Identify which cell holds the provided text, then report its [x, y] central coordinate. 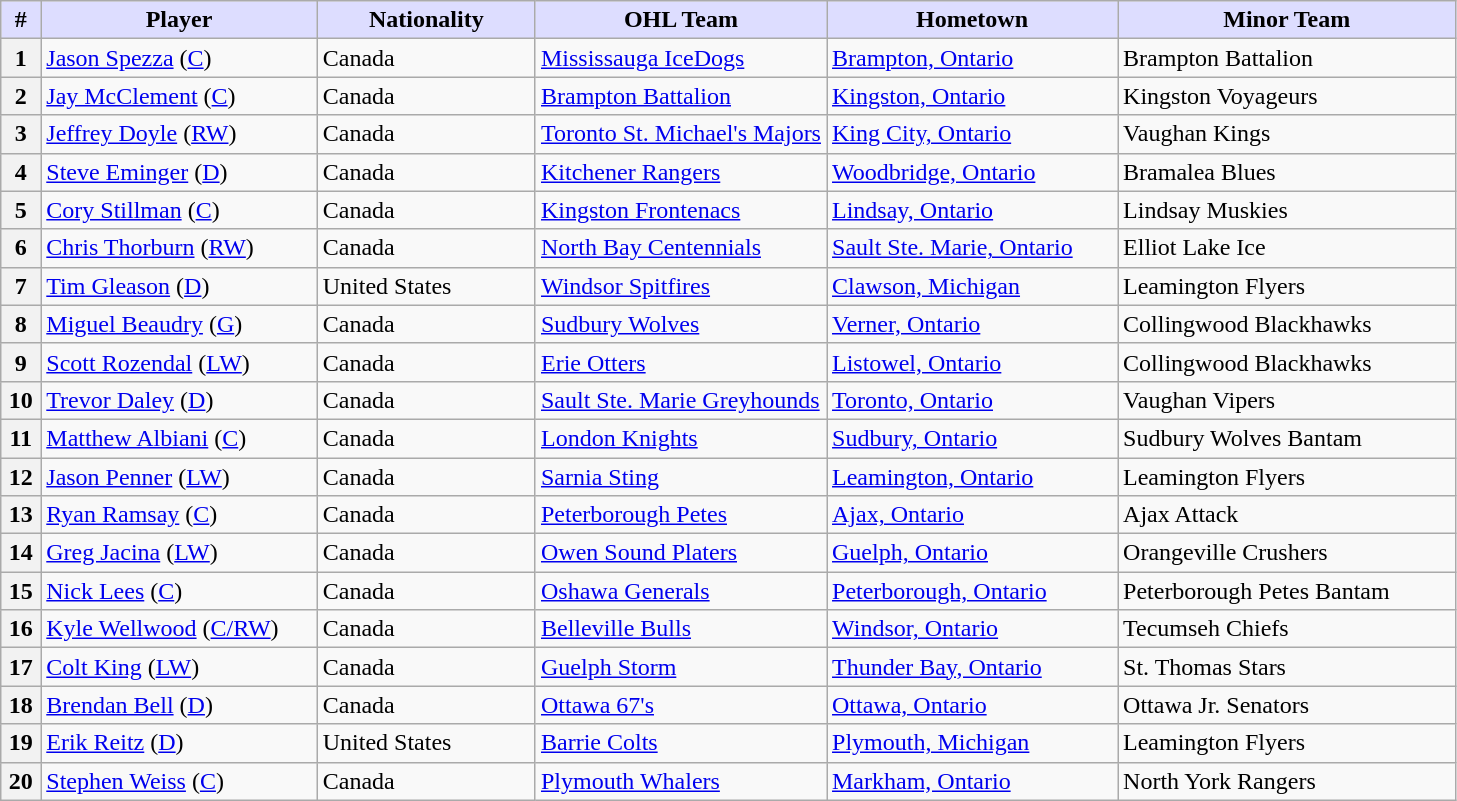
Steve Eminger (D) [179, 172]
20 [21, 781]
Kingston Voyageurs [1287, 96]
Miguel Beaudry (G) [179, 324]
North York Rangers [1287, 781]
11 [21, 438]
Lindsay Muskies [1287, 210]
Erik Reitz (D) [179, 743]
Sudbury Wolves Bantam [1287, 438]
2 [21, 96]
14 [21, 553]
Owen Sound Platers [680, 553]
Jay McClement (C) [179, 96]
Sarnia Sting [680, 477]
London Knights [680, 438]
Barrie Colts [680, 743]
5 [21, 210]
Scott Rozendal (LW) [179, 362]
1 [21, 58]
17 [21, 667]
12 [21, 477]
Ajax Attack [1287, 515]
7 [21, 286]
Lindsay, Ontario [972, 210]
Stephen Weiss (C) [179, 781]
Hometown [972, 20]
Vaughan Vipers [1287, 400]
# [21, 20]
Sudbury, Ontario [972, 438]
Nick Lees (C) [179, 591]
18 [21, 705]
Bramalea Blues [1287, 172]
Vaughan Kings [1287, 134]
Listowel, Ontario [972, 362]
Jason Spezza (C) [179, 58]
Thunder Bay, Ontario [972, 667]
Windsor Spitfires [680, 286]
19 [21, 743]
Tim Gleason (D) [179, 286]
Sudbury Wolves [680, 324]
Greg Jacina (LW) [179, 553]
Jason Penner (LW) [179, 477]
Minor Team [1287, 20]
Kyle Wellwood (C/RW) [179, 629]
Ottawa 67's [680, 705]
8 [21, 324]
Orangeville Crushers [1287, 553]
Kitchener Rangers [680, 172]
Peterborough Petes [680, 515]
St. Thomas Stars [1287, 667]
Kingston Frontenacs [680, 210]
Peterborough, Ontario [972, 591]
Belleville Bulls [680, 629]
Cory Stillman (C) [179, 210]
Colt King (LW) [179, 667]
Guelph Storm [680, 667]
Plymouth Whalers [680, 781]
15 [21, 591]
10 [21, 400]
King City, Ontario [972, 134]
Ottawa, Ontario [972, 705]
Elliot Lake Ice [1287, 248]
Verner, Ontario [972, 324]
4 [21, 172]
OHL Team [680, 20]
Peterborough Petes Bantam [1287, 591]
Leamington, Ontario [972, 477]
Erie Otters [680, 362]
Windsor, Ontario [972, 629]
Jeffrey Doyle (RW) [179, 134]
Nationality [426, 20]
3 [21, 134]
Clawson, Michigan [972, 286]
Ryan Ramsay (C) [179, 515]
6 [21, 248]
Mississauga IceDogs [680, 58]
13 [21, 515]
Woodbridge, Ontario [972, 172]
9 [21, 362]
Ajax, Ontario [972, 515]
Kingston, Ontario [972, 96]
North Bay Centennials [680, 248]
Sault Ste. Marie, Ontario [972, 248]
Brampton, Ontario [972, 58]
Toronto St. Michael's Majors [680, 134]
Brendan Bell (D) [179, 705]
Plymouth, Michigan [972, 743]
Oshawa Generals [680, 591]
Trevor Daley (D) [179, 400]
Ottawa Jr. Senators [1287, 705]
Player [179, 20]
Tecumseh Chiefs [1287, 629]
Toronto, Ontario [972, 400]
Guelph, Ontario [972, 553]
16 [21, 629]
Chris Thorburn (RW) [179, 248]
Markham, Ontario [972, 781]
Sault Ste. Marie Greyhounds [680, 400]
Matthew Albiani (C) [179, 438]
